Determine the (x, y) coordinate at the center of the cell enclosing the given text.  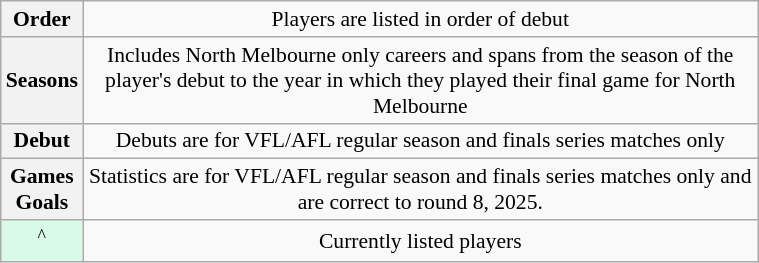
GamesGoals (42, 190)
Currently listed players (420, 240)
^ (42, 240)
Players are listed in order of debut (420, 19)
Debut (42, 141)
Statistics are for VFL/AFL regular season and finals series matches only and are correct to round 8, 2025. (420, 190)
Debuts are for VFL/AFL regular season and finals series matches only (420, 141)
Order (42, 19)
Seasons (42, 80)
